Determine the (x, y) coordinate at the center of the cell enclosing the given text.  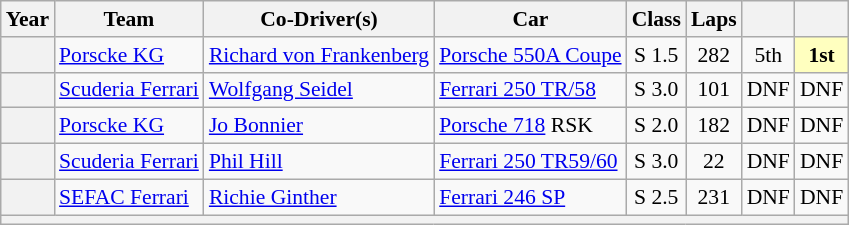
S 1.5 (656, 55)
Ferrari 250 TR/58 (530, 90)
Laps (714, 19)
Team (129, 19)
182 (714, 126)
Ferrari 246 SP (530, 197)
Wolfgang Seidel (319, 90)
S 2.0 (656, 126)
Year (28, 19)
101 (714, 90)
Phil Hill (319, 162)
Richie Ginther (319, 197)
22 (714, 162)
Class (656, 19)
1st (822, 55)
Porsche 718 RSK (530, 126)
Co-Driver(s) (319, 19)
Jo Bonnier (319, 126)
282 (714, 55)
Car (530, 19)
231 (714, 197)
Richard von Frankenberg (319, 55)
Ferrari 250 TR59/60 (530, 162)
S 2.5 (656, 197)
5th (768, 55)
Porsche 550A Coupe (530, 55)
SEFAC Ferrari (129, 197)
